Find where the given text appears and provide that cell's center as (x, y) coordinate. 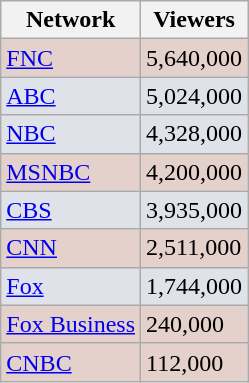
5,640,000 (194, 58)
CBS (71, 210)
MSNBC (71, 172)
ABC (71, 96)
112,000 (194, 362)
5,024,000 (194, 96)
1,744,000 (194, 286)
CNBC (71, 362)
Viewers (194, 20)
4,200,000 (194, 172)
4,328,000 (194, 134)
FNC (71, 58)
CNN (71, 248)
240,000 (194, 324)
2,511,000 (194, 248)
Network (71, 20)
3,935,000 (194, 210)
Fox Business (71, 324)
Fox (71, 286)
NBC (71, 134)
